Search for the cell housing the specified text and yield its (x, y) center coordinate. 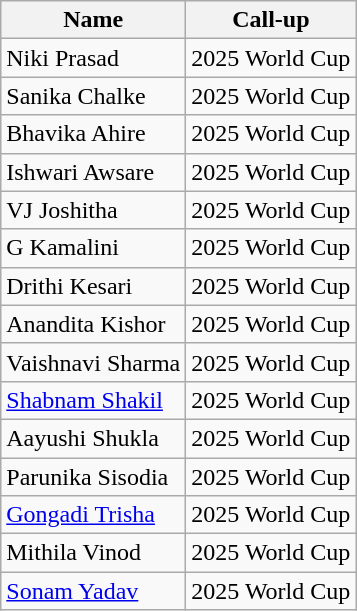
Shabnam Shakil (94, 400)
Ishwari Awsare (94, 172)
Aayushi Shukla (94, 438)
Anandita Kishor (94, 324)
Gongadi Trisha (94, 515)
Call-up (271, 20)
Sanika Chalke (94, 96)
Mithila Vinod (94, 553)
Sonam Yadav (94, 591)
Niki Prasad (94, 58)
Drithi Kesari (94, 286)
Parunika Sisodia (94, 477)
Vaishnavi Sharma (94, 362)
Bhavika Ahire (94, 134)
VJ Joshitha (94, 210)
G Kamalini (94, 248)
Name (94, 20)
